For the text-containing cell, return its midpoint in [x, y] coordinate format. 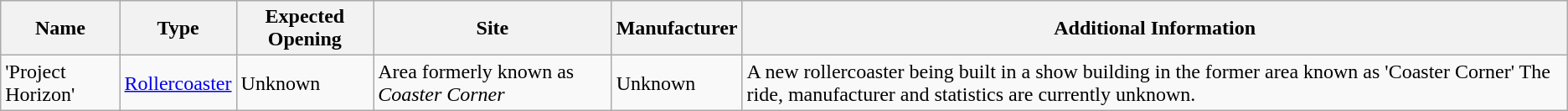
Additional Information [1154, 29]
Manufacturer [677, 29]
Type [178, 29]
'Project Horizon' [60, 82]
Rollercoaster [178, 82]
Area formerly known as Coaster Corner [493, 82]
Expected Opening [305, 29]
Site [493, 29]
Name [60, 29]
